Return the (x, y) coordinate for the center point of the cell that contains the specified text.  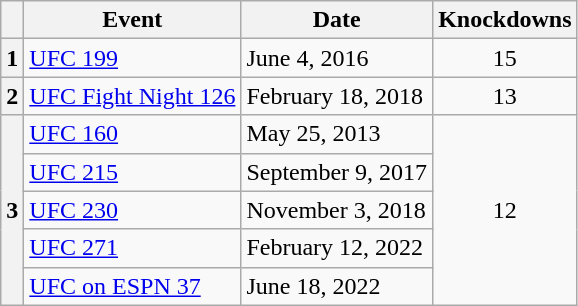
UFC on ESPN 37 (132, 286)
3 (12, 210)
February 12, 2022 (337, 248)
UFC 271 (132, 248)
UFC 160 (132, 134)
1 (12, 58)
Knockdowns (505, 20)
2 (12, 96)
September 9, 2017 (337, 172)
Date (337, 20)
February 18, 2018 (337, 96)
May 25, 2013 (337, 134)
June 18, 2022 (337, 286)
UFC 215 (132, 172)
November 3, 2018 (337, 210)
UFC 199 (132, 58)
UFC Fight Night 126 (132, 96)
Event (132, 20)
13 (505, 96)
UFC 230 (132, 210)
June 4, 2016 (337, 58)
15 (505, 58)
12 (505, 210)
